Locate the cell with the specified text and output its (X, Y) center coordinate. 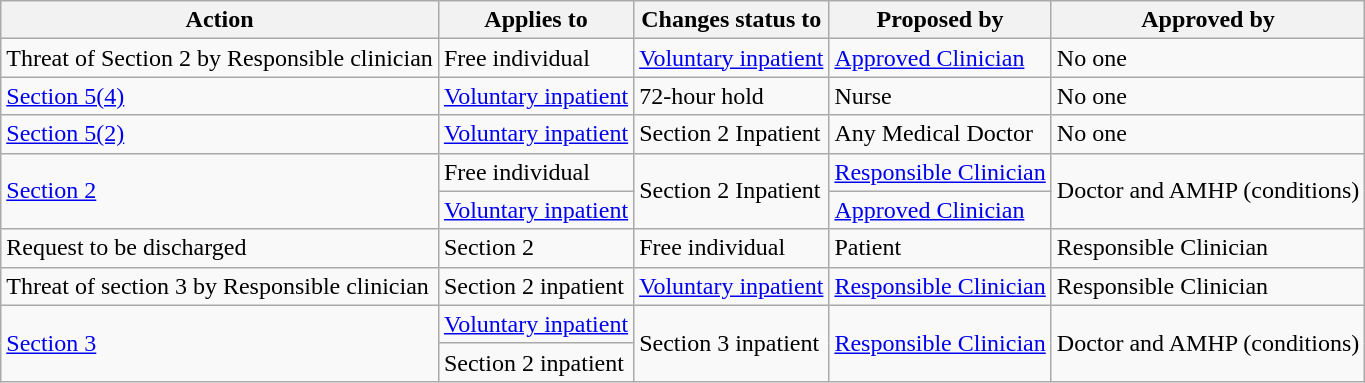
Proposed by (940, 20)
Threat of section 3 by Responsible clinician (220, 286)
Approved by (1208, 20)
72-hour hold (732, 96)
Applies to (536, 20)
Section 3 (220, 343)
Request to be discharged (220, 248)
Any Medical Doctor (940, 134)
Patient (940, 248)
Nurse (940, 96)
Section 3 inpatient (732, 343)
Section 5(4) (220, 96)
Section 5(2) (220, 134)
Threat of Section 2 by Responsible clinician (220, 58)
Action (220, 20)
Changes status to (732, 20)
